Capture the cell that displays the provided text and extract its (x, y) central coordinate. 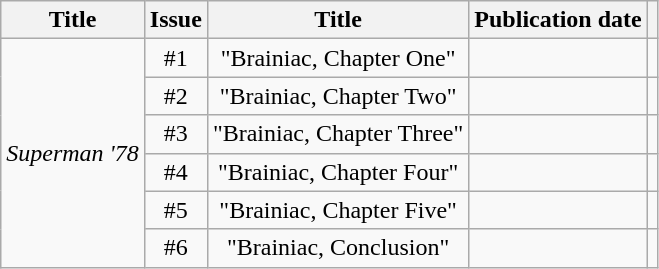
"Brainiac, Chapter Three" (338, 134)
"Brainiac, Chapter Two" (338, 96)
"Brainiac, Chapter Four" (338, 172)
#5 (176, 210)
"Brainiac, Conclusion" (338, 248)
#1 (176, 58)
#3 (176, 134)
Issue (176, 20)
#2 (176, 96)
#4 (176, 172)
#6 (176, 248)
"Brainiac, Chapter Five" (338, 210)
Publication date (558, 20)
Superman '78 (73, 153)
"Brainiac, Chapter One" (338, 58)
